Provide the [x, y] coordinate of the cell's center where the given text is located.  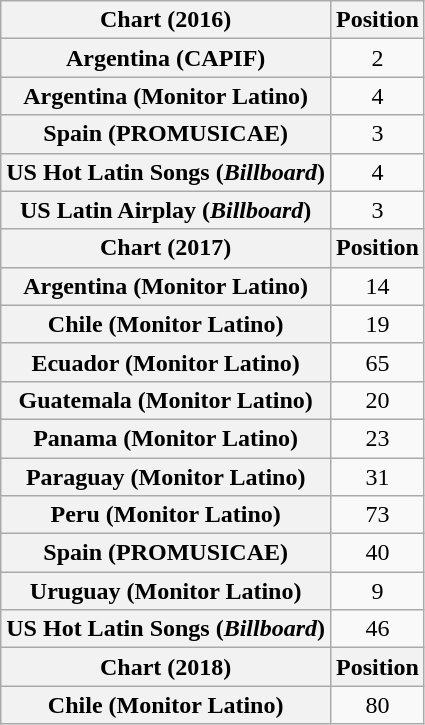
Paraguay (Monitor Latino) [166, 477]
80 [378, 705]
Chart (2018) [166, 667]
Guatemala (Monitor Latino) [166, 400]
Uruguay (Monitor Latino) [166, 591]
40 [378, 553]
Argentina (CAPIF) [166, 58]
14 [378, 286]
46 [378, 629]
19 [378, 324]
Peru (Monitor Latino) [166, 515]
2 [378, 58]
73 [378, 515]
20 [378, 400]
65 [378, 362]
23 [378, 438]
9 [378, 591]
Chart (2016) [166, 20]
Panama (Monitor Latino) [166, 438]
Chart (2017) [166, 248]
Ecuador (Monitor Latino) [166, 362]
31 [378, 477]
US Latin Airplay (Billboard) [166, 210]
